For the text-containing cell, return its midpoint in [x, y] coordinate format. 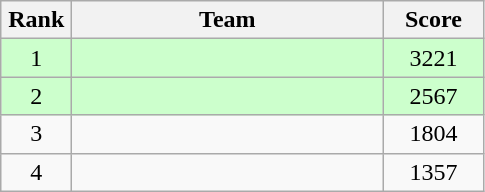
1 [36, 58]
Team [228, 20]
Rank [36, 20]
2 [36, 96]
2567 [434, 96]
3 [36, 134]
1804 [434, 134]
4 [36, 172]
3221 [434, 58]
1357 [434, 172]
Score [434, 20]
